Locate the cell with the specified text and output its [x, y] center coordinate. 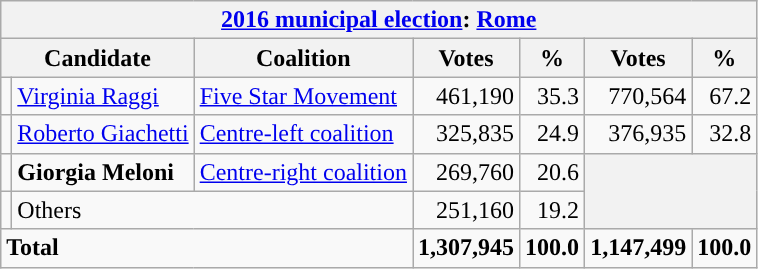
Others [212, 210]
67.2 [724, 96]
Centre-right coalition [303, 172]
Five Star Movement [303, 96]
1,147,499 [638, 248]
24.9 [552, 134]
2016 municipal election: Rome [379, 20]
376,935 [638, 134]
Total [207, 248]
Roberto Giachetti [103, 134]
269,760 [466, 172]
1,307,945 [466, 248]
Virginia Raggi [103, 96]
Coalition [303, 58]
325,835 [466, 134]
Centre-left coalition [303, 134]
19.2 [552, 210]
251,160 [466, 210]
Giorgia Meloni [103, 172]
35.3 [552, 96]
770,564 [638, 96]
20.6 [552, 172]
461,190 [466, 96]
Candidate [98, 58]
32.8 [724, 134]
